Return the [x, y] coordinate for the center point of the cell that contains the specified text.  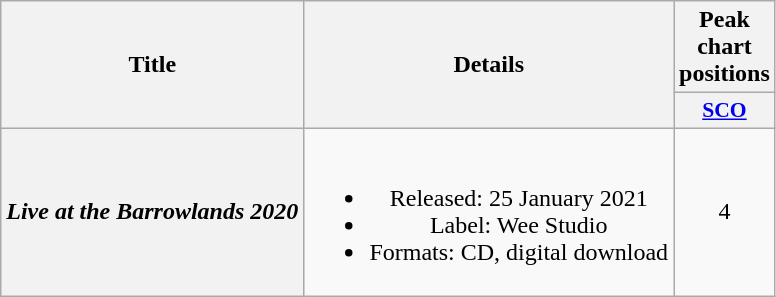
4 [725, 212]
Title [152, 65]
SCO [725, 111]
Details [489, 65]
Peak chart positions [725, 47]
Released: 25 January 2021Label: Wee StudioFormats: CD, digital download [489, 212]
Live at the Barrowlands 2020 [152, 212]
